Locate the cell with the specified text and output its [x, y] center coordinate. 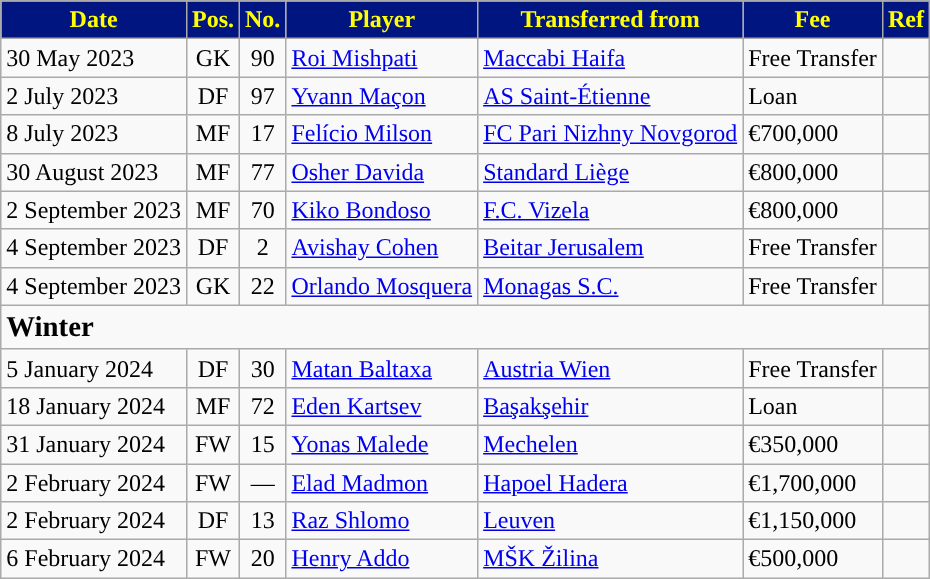
Mechelen [610, 444]
Osher Davida [382, 172]
€1,700,000 [813, 483]
72 [263, 406]
Henry Addo [382, 559]
2 [263, 248]
18 January 2024 [94, 406]
No. [263, 20]
Maccabi Haifa [610, 58]
Elad Madmon [382, 483]
AS Saint-Étienne [610, 96]
6 February 2024 [94, 559]
20 [263, 559]
Hapoel Hadera [610, 483]
Raz Shlomo [382, 521]
Leuven [610, 521]
77 [263, 172]
22 [263, 286]
Orlando Mosquera [382, 286]
Beitar Jerusalem [610, 248]
€1,150,000 [813, 521]
Roi Mishpati [382, 58]
8 July 2023 [94, 134]
€500,000 [813, 559]
17 [263, 134]
90 [263, 58]
Standard Liège [610, 172]
FC Pari Nizhny Novgorod [610, 134]
13 [263, 521]
Matan Baltaxa [382, 368]
Date [94, 20]
30 [263, 368]
Winter [466, 327]
Avishay Cohen [382, 248]
F.C. Vizela [610, 210]
Monagas S.C. [610, 286]
70 [263, 210]
MŠK Žilina [610, 559]
97 [263, 96]
Pos. [212, 20]
2 July 2023 [94, 96]
Player [382, 20]
€350,000 [813, 444]
Fee [813, 20]
5 January 2024 [94, 368]
Yvann Maçon [382, 96]
30 August 2023 [94, 172]
Eden Kartsev [382, 406]
€700,000 [813, 134]
Felício Milson [382, 134]
30 May 2023 [94, 58]
Ref [906, 20]
Yonas Malede [382, 444]
Kiko Bondoso [382, 210]
— [263, 483]
15 [263, 444]
31 January 2024 [94, 444]
2 September 2023 [94, 210]
Transferred from [610, 20]
Başakşehir [610, 406]
Austria Wien [610, 368]
